Provide the [x, y] coordinate of the cell's center where the given text is located.  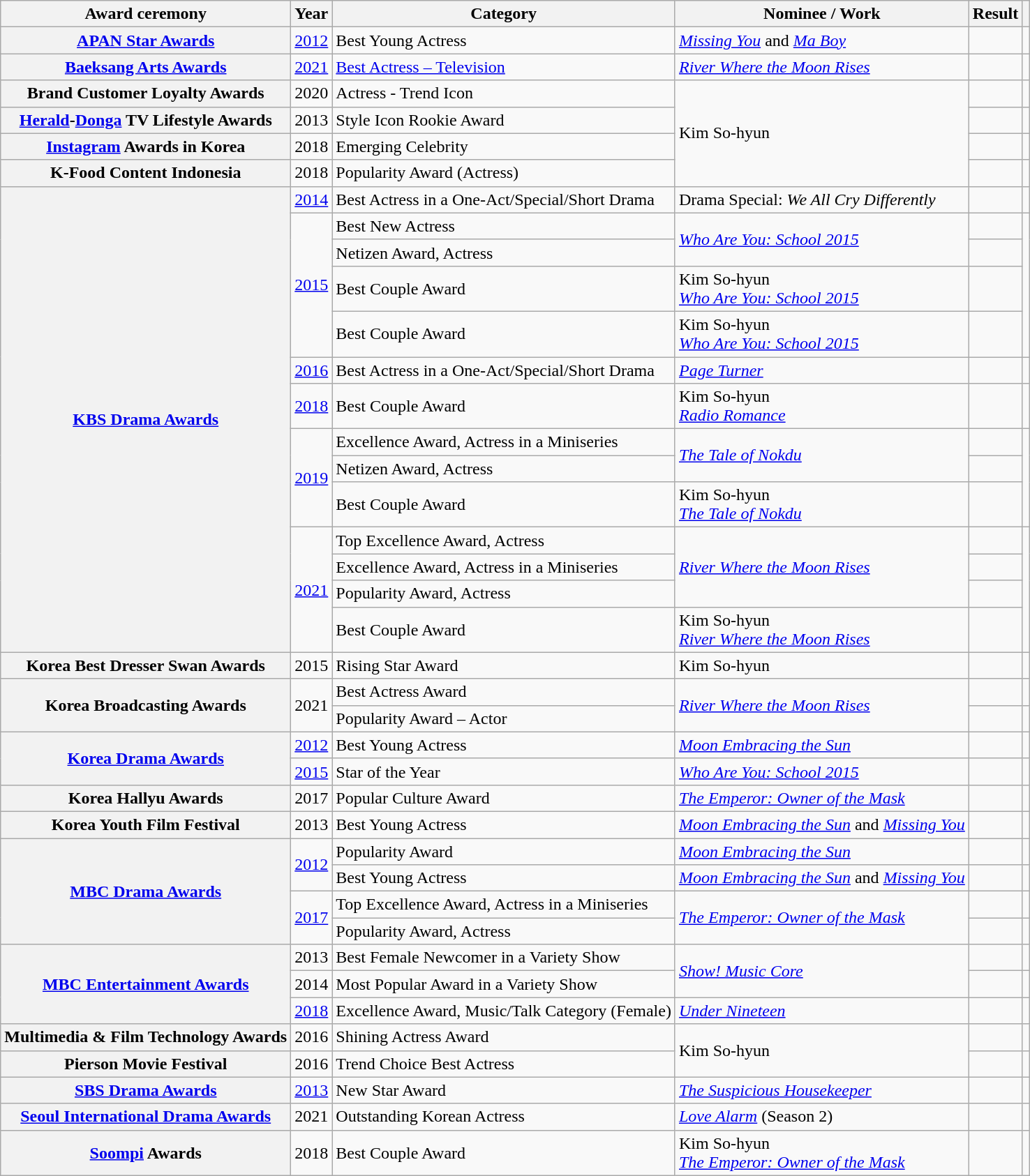
Top Excellence Award, Actress [504, 541]
The Suspicious Housekeeper [822, 1090]
Emerging Celebrity [504, 146]
MBC Entertainment Awards [146, 984]
APAN Star Awards [146, 40]
Outstanding Korean Actress [504, 1117]
Drama Special: We All Cry Differently [822, 199]
Pierson Movie Festival [146, 1064]
New Star Award [504, 1090]
SBS Drama Awards [146, 1090]
Kim So-hyun River Where the Moon Rises [822, 629]
2020 [311, 93]
2019 [311, 478]
K-Food Content Indonesia [146, 173]
Kim So-hyun Radio Romance [822, 406]
Excellence Award, Music/Talk Category (Female) [504, 1011]
Category [504, 14]
Nominee / Work [822, 14]
Style Icon Rookie Award [504, 120]
MBC Drama Awards [146, 891]
Soompi Awards [146, 1152]
Korea Youth Film Festival [146, 824]
Korea Drama Awards [146, 758]
Top Excellence Award, Actress in a Miniseries [504, 905]
Most Popular Award in a Variety Show [504, 984]
Best Actress Award [504, 692]
Show! Music Core [822, 971]
Best Female Newcomer in a Variety Show [504, 958]
Page Turner [822, 370]
Instagram Awards in Korea [146, 146]
Kim So-hyun The Tale of Nokdu [822, 505]
Popularity Award – Actor [504, 718]
Year [311, 14]
The Tale of Nokdu [822, 455]
Brand Customer Loyalty Awards [146, 93]
Rising Star Award [504, 665]
Love Alarm (Season 2) [822, 1117]
Kim So-hyun The Emperor: Owner of the Mask [822, 1152]
Best New Actress [504, 226]
Korea Broadcasting Awards [146, 705]
Herald-Donga TV Lifestyle Awards [146, 120]
Popularity Award (Actress) [504, 173]
Multimedia & Film Technology Awards [146, 1037]
Best Actress – Television [504, 67]
Popular Culture Award [504, 798]
KBS Drama Awards [146, 419]
Award ceremony [146, 14]
Actress - Trend Icon [504, 93]
Baeksang Arts Awards [146, 67]
Seoul International Drama Awards [146, 1117]
Under Nineteen [822, 1011]
Result [995, 14]
Trend Choice Best Actress [504, 1064]
Shining Actress Award [504, 1037]
Korea Hallyu Awards [146, 798]
Missing You and Ma Boy [822, 40]
Popularity Award [504, 852]
Star of the Year [504, 771]
Korea Best Dresser Swan Awards [146, 665]
